For the text-containing cell, return its midpoint in (x, y) coordinate format. 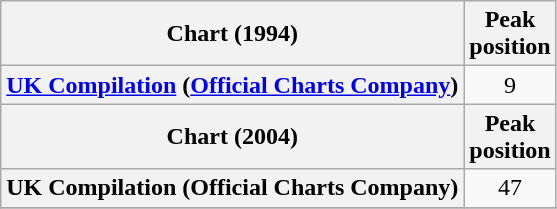
Chart (2004) (232, 136)
Chart (1994) (232, 34)
9 (510, 85)
47 (510, 188)
